Return [x, y] of the center of cell containing provided text 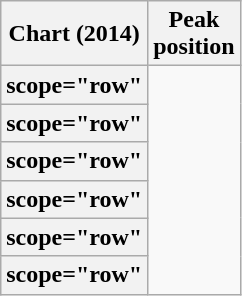
Chart (2014) [74, 34]
Peakposition [194, 34]
